Provide the (x, y) coordinate of the cell's center where the given text is located.  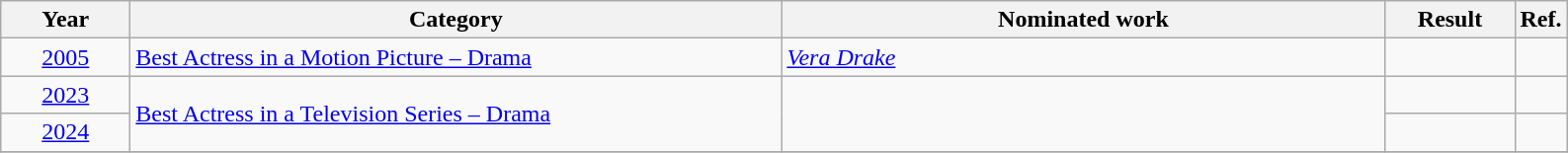
Vera Drake (1083, 57)
Best Actress in a Motion Picture – Drama (456, 57)
2005 (65, 57)
Result (1450, 20)
Year (65, 20)
Category (456, 20)
Nominated work (1083, 20)
Ref. (1541, 20)
2024 (65, 132)
2023 (65, 95)
Best Actress in a Television Series – Drama (456, 114)
